Scan for the cell matching the given text and deliver its [X, Y] coordinate at center. 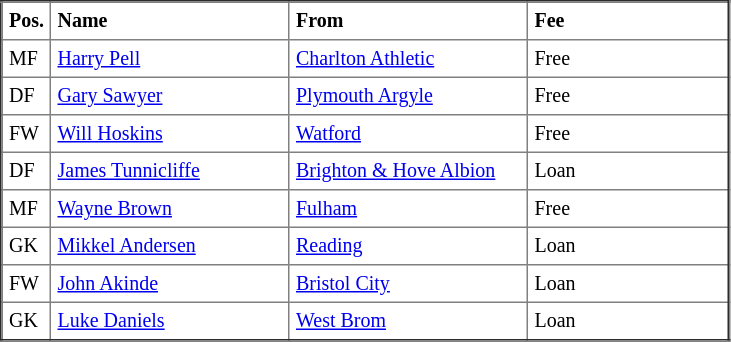
Will Hoskins [170, 134]
From [408, 21]
Fee [629, 21]
West Brom [408, 321]
Name [170, 21]
Reading [408, 246]
Luke Daniels [170, 321]
Mikkel Andersen [170, 246]
James Tunnicliffe [170, 171]
Brighton & Hove Albion [408, 171]
Watford [408, 134]
Wayne Brown [170, 209]
John Akinde [170, 284]
Plymouth Argyle [408, 96]
Charlton Athletic [408, 59]
Fulham [408, 209]
Gary Sawyer [170, 96]
Harry Pell [170, 59]
Bristol City [408, 284]
Pos. [26, 21]
